Detect which cell encompasses the target text, then output its (X, Y) center coordinate. 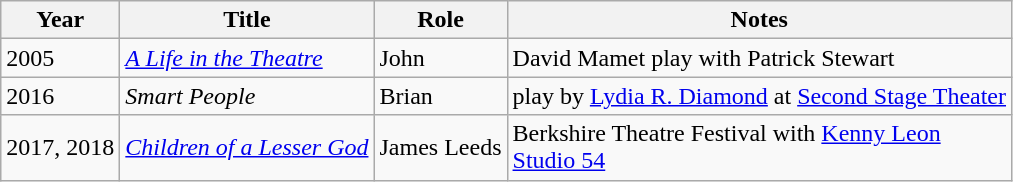
play by Lydia R. Diamond at Second Stage Theater (760, 96)
John (440, 58)
2016 (60, 96)
James Leeds (440, 148)
Role (440, 20)
Title (247, 20)
2017, 2018 (60, 148)
A Life in the Theatre (247, 58)
Brian (440, 96)
Notes (760, 20)
Berkshire Theatre Festival with Kenny LeonStudio 54 (760, 148)
Smart People (247, 96)
2005 (60, 58)
Children of a Lesser God (247, 148)
David Mamet play with Patrick Stewart (760, 58)
Year (60, 20)
